Pinpoint the cell where the given text exists, returning its [x, y] midpoint coordinate. 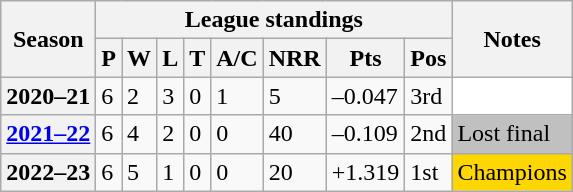
Notes [512, 39]
+1.319 [366, 172]
Lost final [512, 134]
40 [294, 134]
2021–22 [48, 134]
3 [170, 96]
NRR [294, 58]
League standings [274, 20]
–0.109 [366, 134]
T [198, 58]
P [109, 58]
W [140, 58]
–0.047 [366, 96]
4 [140, 134]
2020–21 [48, 96]
Pts [366, 58]
20 [294, 172]
2nd [428, 134]
L [170, 58]
Season [48, 39]
2022–23 [48, 172]
A/C [237, 58]
Pos [428, 58]
Champions [512, 172]
1st [428, 172]
3rd [428, 96]
